Return (x, y) of the center of cell containing provided text 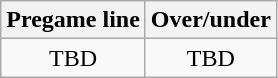
Pregame line (74, 20)
Over/under (210, 20)
